Find where the given text appears and provide that cell's center as (X, Y) coordinate. 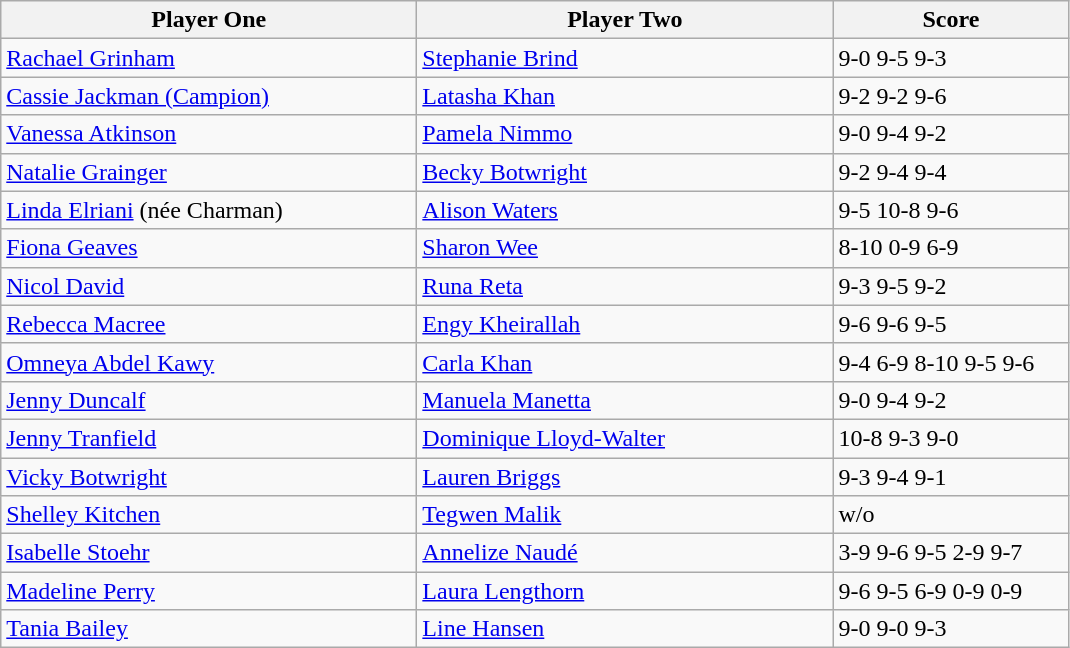
9-4 6-9 8-10 9-5 9-6 (951, 362)
9-2 9-2 9-6 (951, 96)
3-9 9-6 9-5 2-9 9-7 (951, 553)
Score (951, 20)
Rachael Grinham (209, 58)
9-0 9-5 9-3 (951, 58)
Omneya Abdel Kawy (209, 362)
Pamela Nimmo (625, 134)
Laura Lengthorn (625, 591)
Latasha Khan (625, 96)
9-6 9-6 9-5 (951, 324)
Tania Bailey (209, 629)
9-5 10-8 9-6 (951, 210)
9-6 9-5 6-9 0-9 0-9 (951, 591)
Alison Waters (625, 210)
Annelize Naudé (625, 553)
Player Two (625, 20)
Jenny Duncalf (209, 400)
9-2 9-4 9-4 (951, 172)
10-8 9-3 9-0 (951, 438)
Linda Elriani (née Charman) (209, 210)
Becky Botwright (625, 172)
Shelley Kitchen (209, 515)
Lauren Briggs (625, 477)
Carla Khan (625, 362)
Nicol David (209, 286)
9-3 9-4 9-1 (951, 477)
Line Hansen (625, 629)
Vanessa Atkinson (209, 134)
Runa Reta (625, 286)
Isabelle Stoehr (209, 553)
Jenny Tranfield (209, 438)
Player One (209, 20)
Manuela Manetta (625, 400)
Natalie Grainger (209, 172)
8-10 0-9 6-9 (951, 248)
w/o (951, 515)
Sharon Wee (625, 248)
Stephanie Brind (625, 58)
Cassie Jackman (Campion) (209, 96)
Madeline Perry (209, 591)
9-3 9-5 9-2 (951, 286)
Tegwen Malik (625, 515)
Dominique Lloyd-Walter (625, 438)
9-0 9-0 9-3 (951, 629)
Rebecca Macree (209, 324)
Engy Kheirallah (625, 324)
Fiona Geaves (209, 248)
Vicky Botwright (209, 477)
